Search for the cell housing the specified text and yield its [X, Y] center coordinate. 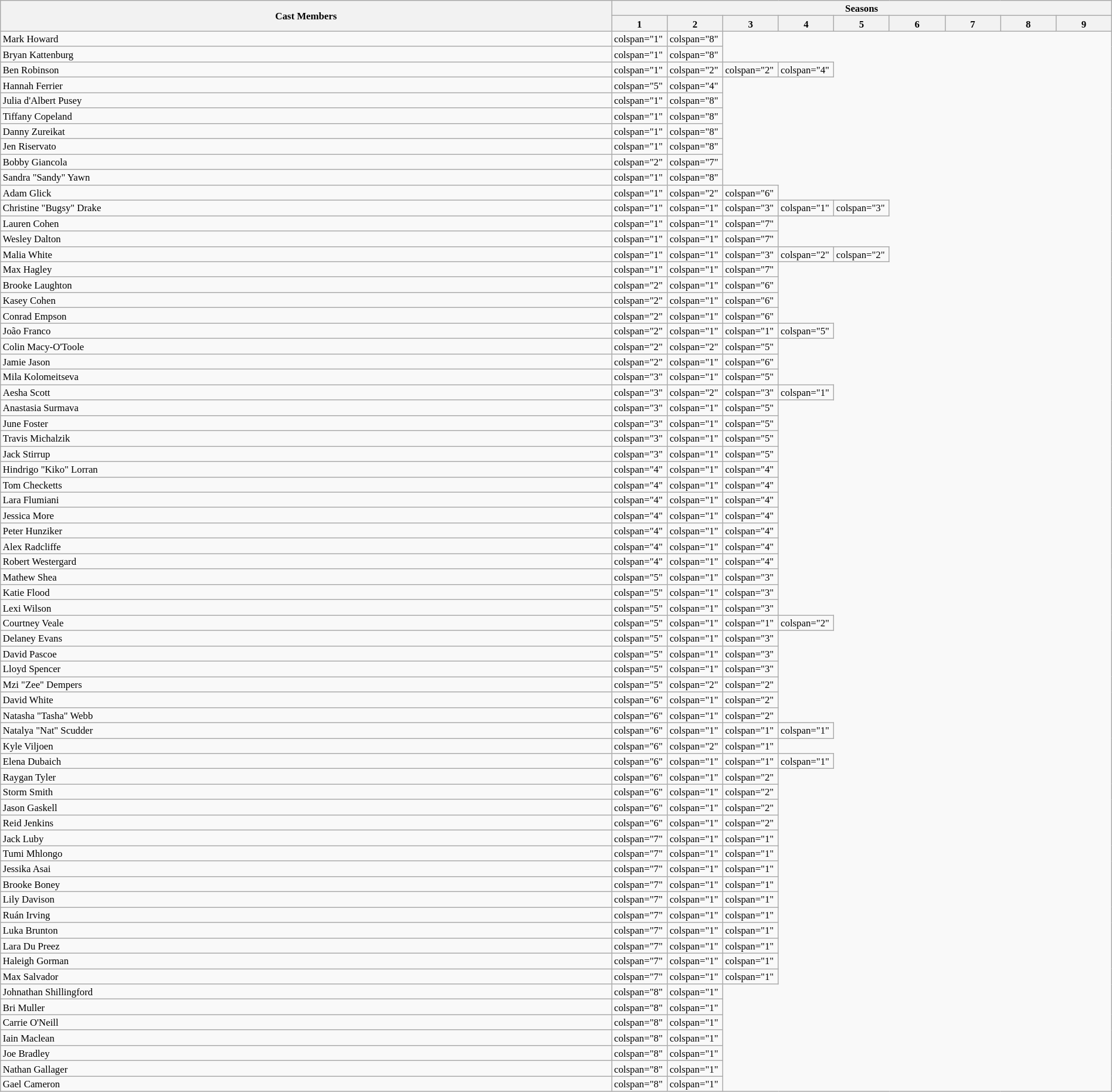
8 [1029, 23]
Storm Smith [306, 792]
Adam Glick [306, 192]
Lara Du Preez [306, 945]
Lexi Wilson [306, 608]
Jen Riservato [306, 147]
Brooke Laughton [306, 285]
2 [696, 23]
Luka Brunton [306, 930]
Kasey Cohen [306, 300]
Alex Radcliffe [306, 546]
Iain Maclean [306, 1038]
Mathew Shea [306, 576]
Christine "Bugsy" Drake [306, 208]
Elena Dubaich [306, 761]
Reid Jenkins [306, 823]
David White [306, 700]
Mzi "Zee" Dempers [306, 684]
Malia White [306, 254]
1 [639, 23]
Max Hagley [306, 269]
Ben Robinson [306, 70]
Bri Muller [306, 1007]
Aesha Scott [306, 392]
Sandra "Sandy" Yawn [306, 177]
Seasons [862, 8]
Brooke Boney [306, 884]
Haleigh Gorman [306, 961]
Peter Hunziker [306, 531]
Johnathan Shillingford [306, 992]
Jamie Jason [306, 362]
4 [806, 23]
Bryan Kattenburg [306, 55]
Lauren Cohen [306, 223]
Julia d'Albert Pusey [306, 100]
Katie Flood [306, 592]
Anastasia Surmava [306, 408]
Jack Luby [306, 838]
Tom Checketts [306, 484]
Jessica More [306, 516]
Mila Kolomeitseva [306, 377]
7 [972, 23]
Lily Davison [306, 900]
Mark Howard [306, 39]
Joe Bradley [306, 1053]
Tumi Mhlongo [306, 853]
Robert Westergard [306, 561]
Nathan Gallager [306, 1069]
Delaney Evans [306, 638]
Hindrigo "Kiko" Lorran [306, 469]
Courtney Veale [306, 623]
Bobby Giancola [306, 162]
Ruán Irving [306, 915]
Kyle Viljoen [306, 746]
Carrie O'Neill [306, 1022]
Raygan Tyler [306, 776]
David Pascoe [306, 653]
3 [751, 23]
9 [1084, 23]
Cast Members [306, 16]
Natasha "Tasha" Webb [306, 715]
June Foster [306, 423]
Gael Cameron [306, 1084]
Tiffany Copeland [306, 116]
Jason Gaskell [306, 808]
Hannah Ferrier [306, 85]
Conrad Empson [306, 316]
Travis Michalzik [306, 439]
João Franco [306, 331]
Max Salvador [306, 976]
Jack Stirrup [306, 454]
5 [862, 23]
6 [917, 23]
Natalya "Nat" Scudder [306, 730]
Wesley Dalton [306, 239]
Danny Zureikat [306, 131]
Colin Macy-O'Toole [306, 346]
Jessika Asai [306, 869]
Lloyd Spencer [306, 669]
Lara Flumiani [306, 500]
